Pinpoint the cell where the given text exists, returning its (x, y) midpoint coordinate. 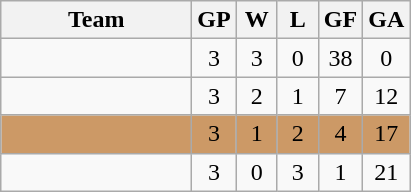
38 (340, 58)
GA (386, 20)
4 (340, 134)
21 (386, 172)
12 (386, 96)
Team (96, 20)
17 (386, 134)
W (256, 20)
7 (340, 96)
L (298, 20)
GF (340, 20)
GP (214, 20)
